Detect which cell encompasses the target text, then output its [x, y] center coordinate. 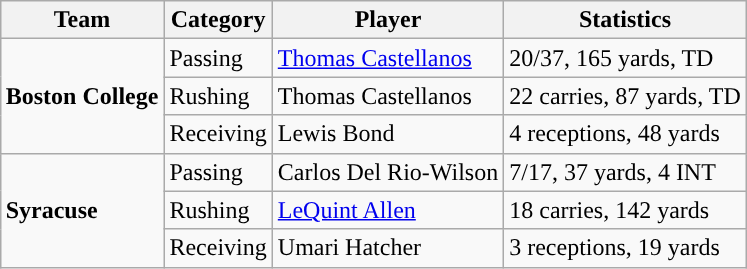
Boston College [82, 96]
LeQuint Allen [388, 210]
Team [82, 20]
3 receptions, 19 yards [626, 248]
Player [388, 20]
Statistics [626, 20]
Syracuse [82, 210]
22 carries, 87 yards, TD [626, 96]
20/37, 165 yards, TD [626, 58]
18 carries, 142 yards [626, 210]
7/17, 37 yards, 4 INT [626, 172]
Carlos Del Rio-Wilson [388, 172]
Umari Hatcher [388, 248]
Lewis Bond [388, 134]
4 receptions, 48 yards [626, 134]
Category [218, 20]
